For the text-containing cell, return its midpoint in [x, y] coordinate format. 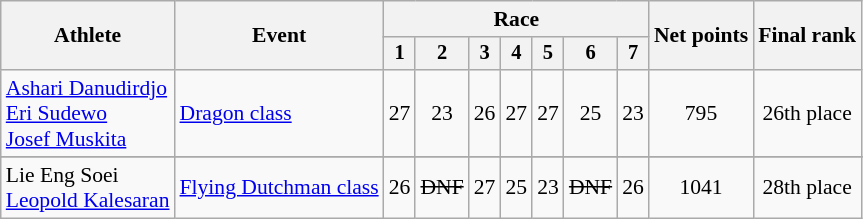
2 [442, 54]
6 [590, 54]
Race [516, 19]
4 [516, 54]
1 [400, 54]
26th place [807, 114]
Final rank [807, 36]
1041 [701, 188]
5 [548, 54]
7 [633, 54]
Dragon class [280, 114]
Ashari DanudirdjoEri SudewoJosef Muskita [88, 114]
Athlete [88, 36]
28th place [807, 188]
Net points [701, 36]
Event [280, 36]
3 [485, 54]
Flying Dutchman class [280, 188]
Lie Eng Soei Leopold Kalesaran [88, 188]
795 [701, 114]
